Return the (X, Y) coordinate for the center point of the cell that contains the specified text.  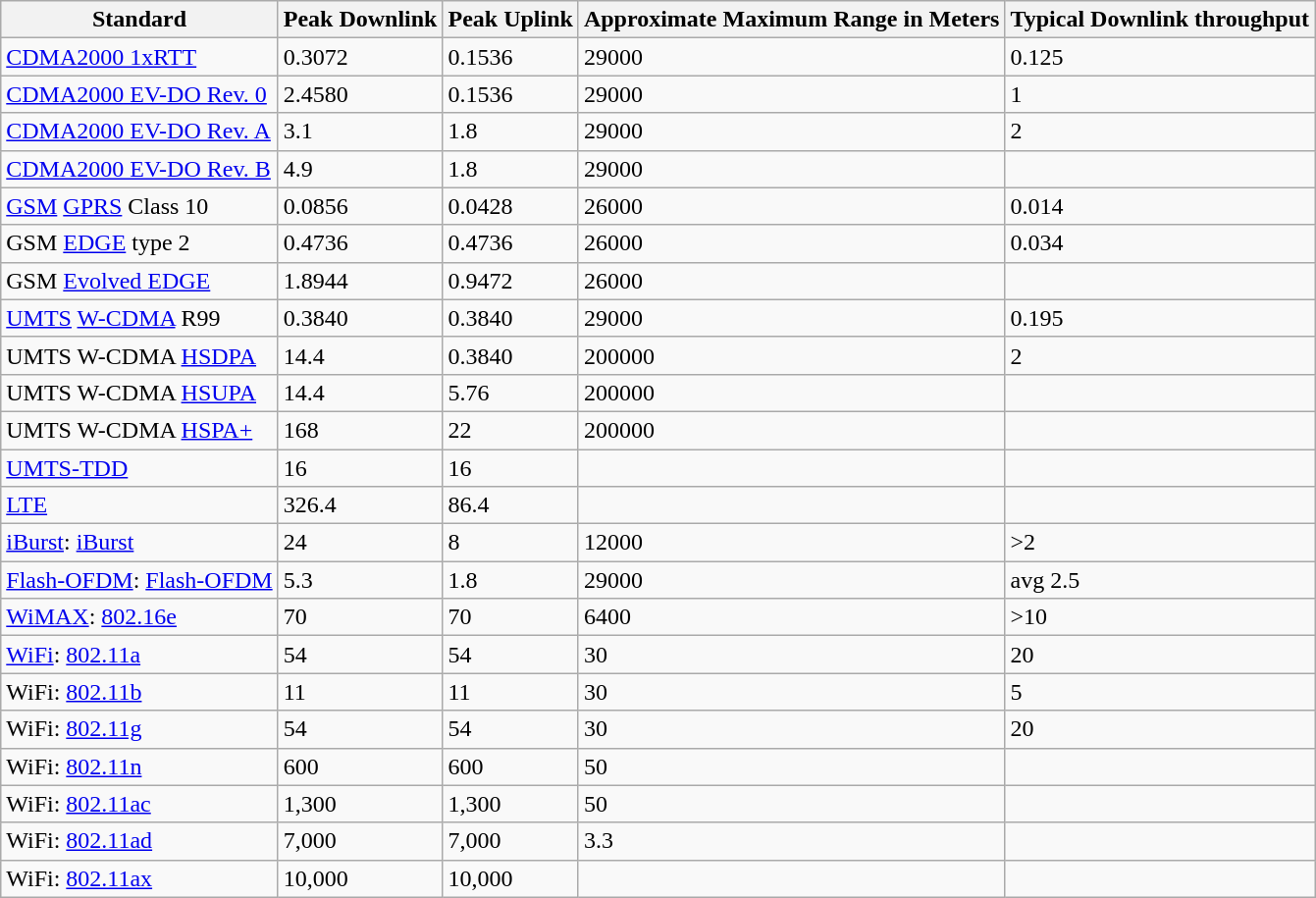
GSM EDGE type 2 (139, 243)
LTE (139, 505)
Approximate Maximum Range in Meters (791, 20)
0.0856 (360, 206)
2.4580 (360, 94)
CDMA2000 1xRTT (139, 57)
0.125 (1160, 57)
WiFi: 802.11ax (139, 878)
UMTS W-CDMA HSPA+ (139, 430)
CDMA2000 EV-DO Rev. B (139, 169)
0.195 (1160, 318)
24 (360, 543)
UMTS-TDD (139, 468)
6400 (791, 617)
4.9 (360, 169)
3.3 (791, 841)
0.034 (1160, 243)
CDMA2000 EV-DO Rev. 0 (139, 94)
1.8944 (360, 281)
UMTS W-CDMA HSUPA (139, 393)
>2 (1160, 543)
Peak Downlink (360, 20)
WiFi: 802.11a (139, 655)
WiMAX: 802.16e (139, 617)
5.3 (360, 580)
8 (510, 543)
WiFi: 802.11n (139, 766)
86.4 (510, 505)
0.014 (1160, 206)
22 (510, 430)
Standard (139, 20)
3.1 (360, 132)
GSM Evolved EDGE (139, 281)
Typical Downlink throughput (1160, 20)
5.76 (510, 393)
>10 (1160, 617)
iBurst: iBurst (139, 543)
5 (1160, 692)
Flash-OFDM: Flash-OFDM (139, 580)
0.9472 (510, 281)
0.0428 (510, 206)
avg 2.5 (1160, 580)
WiFi: 802.11ad (139, 841)
UMTS W-CDMA R99 (139, 318)
Peak Uplink (510, 20)
WiFi: 802.11ac (139, 804)
326.4 (360, 505)
WiFi: 802.11g (139, 729)
GSM GPRS Class 10 (139, 206)
0.3072 (360, 57)
CDMA2000 EV-DO Rev. A (139, 132)
168 (360, 430)
WiFi: 802.11b (139, 692)
1 (1160, 94)
12000 (791, 543)
UMTS W-CDMA HSDPA (139, 355)
